Identify which cell holds the provided text, then report its (x, y) central coordinate. 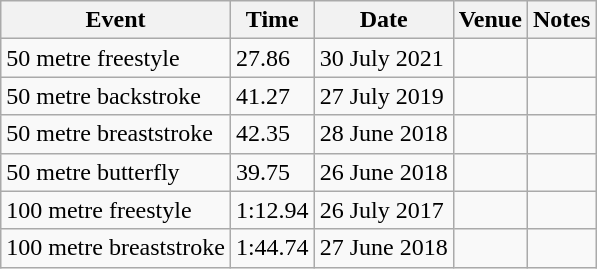
50 metre breaststroke (116, 134)
Notes (561, 20)
42.35 (272, 134)
Date (384, 20)
100 metre freestyle (116, 210)
26 June 2018 (384, 172)
50 metre freestyle (116, 58)
41.27 (272, 96)
28 June 2018 (384, 134)
39.75 (272, 172)
100 metre breaststroke (116, 248)
1:44.74 (272, 248)
27 July 2019 (384, 96)
27.86 (272, 58)
50 metre butterfly (116, 172)
27 June 2018 (384, 248)
26 July 2017 (384, 210)
1:12.94 (272, 210)
Venue (490, 20)
Event (116, 20)
Time (272, 20)
50 metre backstroke (116, 96)
30 July 2021 (384, 58)
